Detect which cell encompasses the target text, then output its (X, Y) center coordinate. 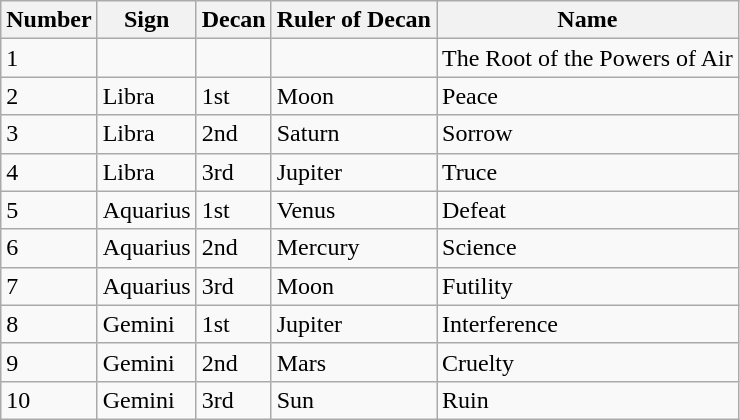
Ruler of Decan (354, 20)
10 (49, 400)
Science (587, 248)
Saturn (354, 134)
9 (49, 362)
Futility (587, 286)
8 (49, 324)
Interference (587, 324)
Peace (587, 96)
The Root of the Powers of Air (587, 58)
Sun (354, 400)
4 (49, 172)
Number (49, 20)
Sorrow (587, 134)
Decan (234, 20)
Mercury (354, 248)
3 (49, 134)
5 (49, 210)
7 (49, 286)
1 (49, 58)
Cruelty (587, 362)
Truce (587, 172)
Mars (354, 362)
Defeat (587, 210)
6 (49, 248)
Sign (146, 20)
Name (587, 20)
Ruin (587, 400)
2 (49, 96)
Venus (354, 210)
